Detect which cell encompasses the target text, then output its [x, y] center coordinate. 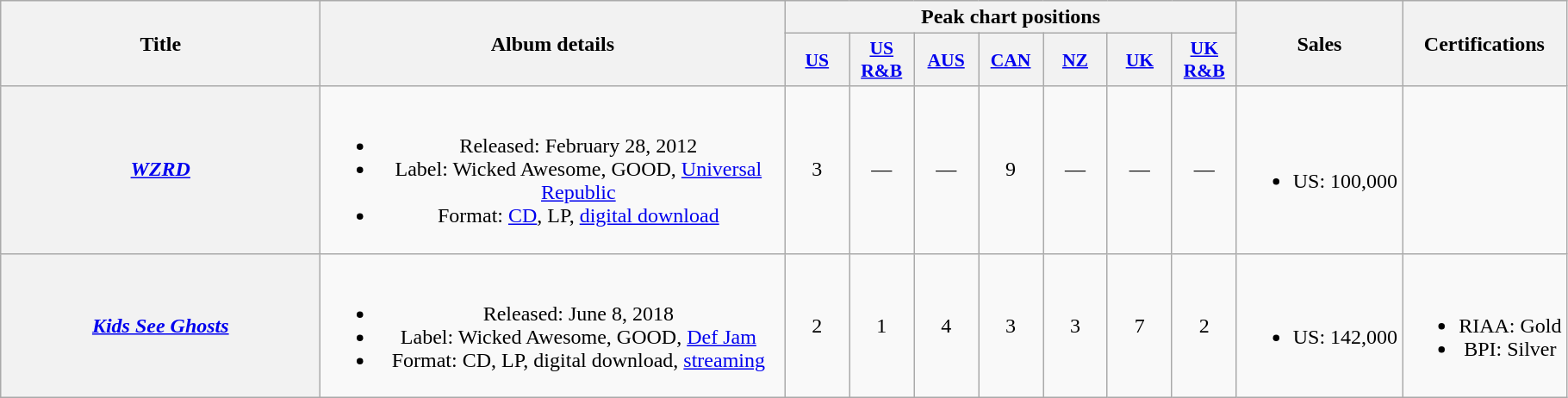
CAN [1011, 60]
WZRD [160, 170]
AUS [946, 60]
Title [160, 43]
UK R&B [1204, 60]
US [817, 60]
9 [1011, 170]
UK [1139, 60]
7 [1139, 326]
1 [882, 326]
Album details [553, 43]
Sales [1319, 43]
US: 100,000 [1319, 170]
RIAA: GoldBPI: Silver [1484, 326]
Released: June 8, 2018Label: Wicked Awesome, GOOD, Def JamFormat: CD, LP, digital download, streaming [553, 326]
US: 142,000 [1319, 326]
Released: February 28, 2012Label: Wicked Awesome, GOOD, Universal RepublicFormat: CD, LP, digital download [553, 170]
Certifications [1484, 43]
4 [946, 326]
NZ [1075, 60]
US R&B [882, 60]
Kids See Ghosts [160, 326]
Peak chart positions [1011, 17]
